Identify which cell holds the provided text, then report its (X, Y) central coordinate. 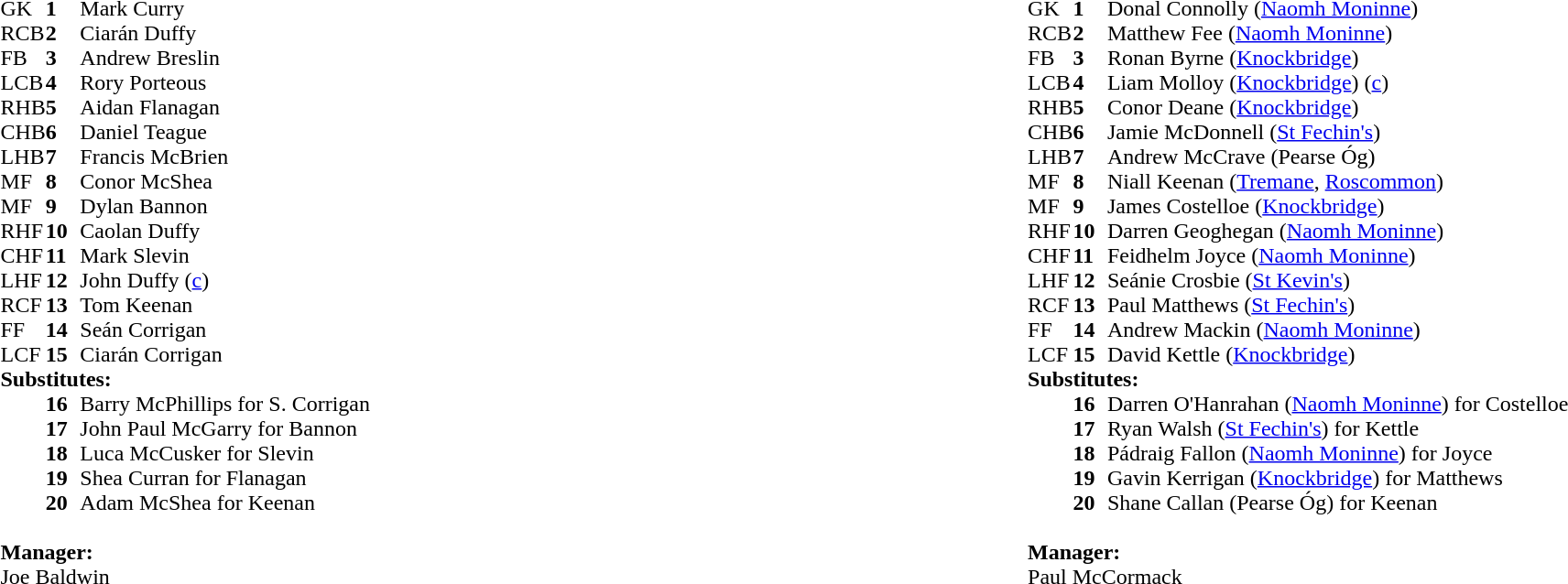
Tom Keenan (225, 306)
John Paul McGarry for Bannon (225, 428)
Rory Porteous (225, 82)
Dylan Bannon (225, 207)
Mark Slevin (225, 256)
Daniel Teague (225, 132)
Luca McCusker for Slevin (225, 454)
Francis McBrien (225, 157)
Barry McPhillips for S. Corrigan (225, 405)
Aidan Flanagan (225, 108)
John Duffy (c) (225, 280)
Conor McShea (225, 181)
Ciarán Corrigan (225, 355)
Andrew Breslin (225, 59)
Seán Corrigan (225, 330)
Shea Curran for Flanagan (225, 478)
Ciarán Duffy (225, 33)
Adam McShea for Keenan (225, 503)
Caolan Duffy (225, 231)
